Determine the (x, y) coordinate at the center of the cell enclosing the given text.  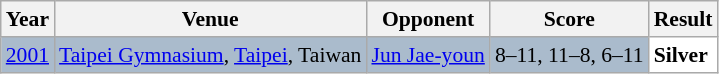
Score (570, 19)
Venue (210, 19)
Year (28, 19)
8–11, 11–8, 6–11 (570, 55)
Taipei Gymnasium, Taipei, Taiwan (210, 55)
2001 (28, 55)
Opponent (428, 19)
Silver (684, 55)
Result (684, 19)
Jun Jae-youn (428, 55)
